Return the (x, y) coordinate for the center point of the cell that contains the specified text.  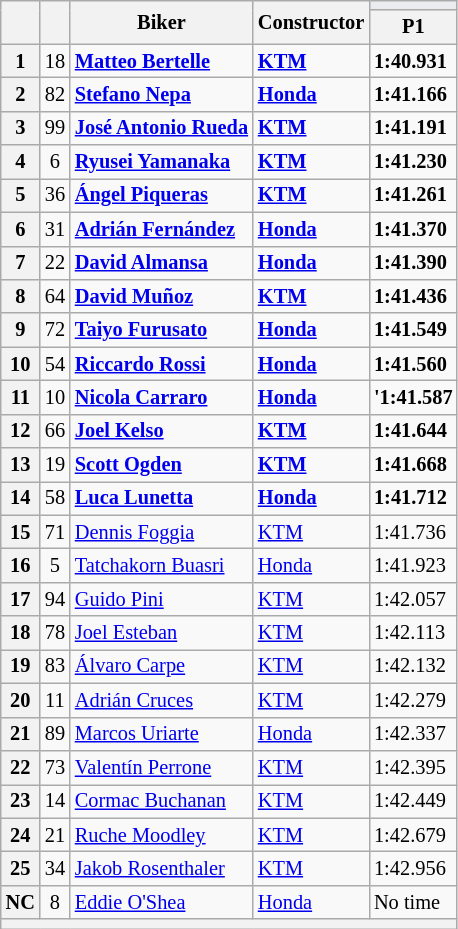
Taiyo Furusato (162, 330)
Joel Esteban (162, 633)
1:42.449 (413, 801)
José Antonio Rueda (162, 128)
34 (55, 868)
15 (20, 532)
17 (20, 599)
1:41.390 (413, 263)
99 (55, 128)
Riccardo Rossi (162, 364)
66 (55, 431)
16 (20, 565)
1:41.549 (413, 330)
Joel Kelso (162, 431)
Scott Ogden (162, 465)
Luca Lunetta (162, 498)
Ryusei Yamanaka (162, 162)
Ruche Moodley (162, 835)
No time (413, 902)
Tatchakorn Buasri (162, 565)
12 (20, 431)
9 (20, 330)
Adrián Fernández (162, 229)
Nicola Carraro (162, 397)
1:41.261 (413, 195)
1:42.956 (413, 868)
1:40.931 (413, 61)
Jakob Rosenthaler (162, 868)
David Muñoz (162, 296)
Guido Pini (162, 599)
Matteo Bertelle (162, 61)
1:41.436 (413, 296)
1:41.370 (413, 229)
31 (55, 229)
73 (55, 767)
Biker (162, 22)
'1:41.587 (413, 397)
David Almansa (162, 263)
Adrián Cruces (162, 700)
13 (20, 465)
24 (20, 835)
36 (55, 195)
Stefano Nepa (162, 94)
71 (55, 532)
1:42.279 (413, 700)
1:42.337 (413, 734)
94 (55, 599)
72 (55, 330)
83 (55, 666)
89 (55, 734)
25 (20, 868)
1:41.644 (413, 431)
1:41.736 (413, 532)
20 (20, 700)
1:41.923 (413, 565)
1:41.560 (413, 364)
Álvaro Carpe (162, 666)
1:41.230 (413, 162)
78 (55, 633)
23 (20, 801)
Marcos Uriarte (162, 734)
1:41.712 (413, 498)
4 (20, 162)
1:42.113 (413, 633)
1:41.668 (413, 465)
1:41.191 (413, 128)
3 (20, 128)
NC (20, 902)
Ángel Piqueras (162, 195)
Valentín Perrone (162, 767)
54 (55, 364)
7 (20, 263)
P1 (413, 27)
1 (20, 61)
Eddie O'Shea (162, 902)
1:42.057 (413, 599)
Cormac Buchanan (162, 801)
82 (55, 94)
58 (55, 498)
1:42.679 (413, 835)
Constructor (311, 22)
2 (20, 94)
64 (55, 296)
Dennis Foggia (162, 532)
1:42.132 (413, 666)
1:42.395 (413, 767)
1:41.166 (413, 94)
